Return the (x, y) coordinate for the center point of the cell that contains the specified text.  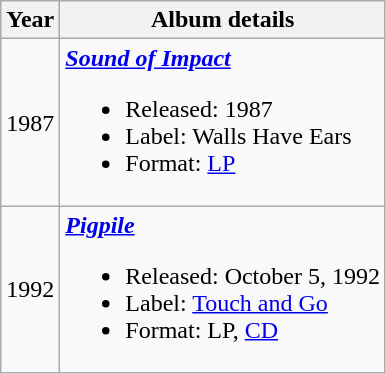
Album details (223, 20)
PigpileReleased: October 5, 1992Label: Touch and GoFormat: LP, CD (223, 290)
1992 (30, 290)
Sound of ImpactReleased: 1987Label: Walls Have EarsFormat: LP (223, 122)
Year (30, 20)
1987 (30, 122)
